Output the [X, Y] coordinate of the center of the cell containing the given text.  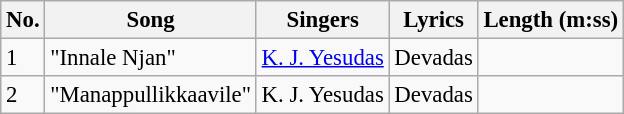
2 [23, 95]
Length (m:ss) [550, 20]
Singers [322, 20]
"Manappullikkaavile" [150, 95]
No. [23, 20]
"Innale Njan" [150, 58]
Lyrics [434, 20]
1 [23, 58]
Song [150, 20]
